Return the (x, y) coordinate for the center point of the cell that contains the specified text.  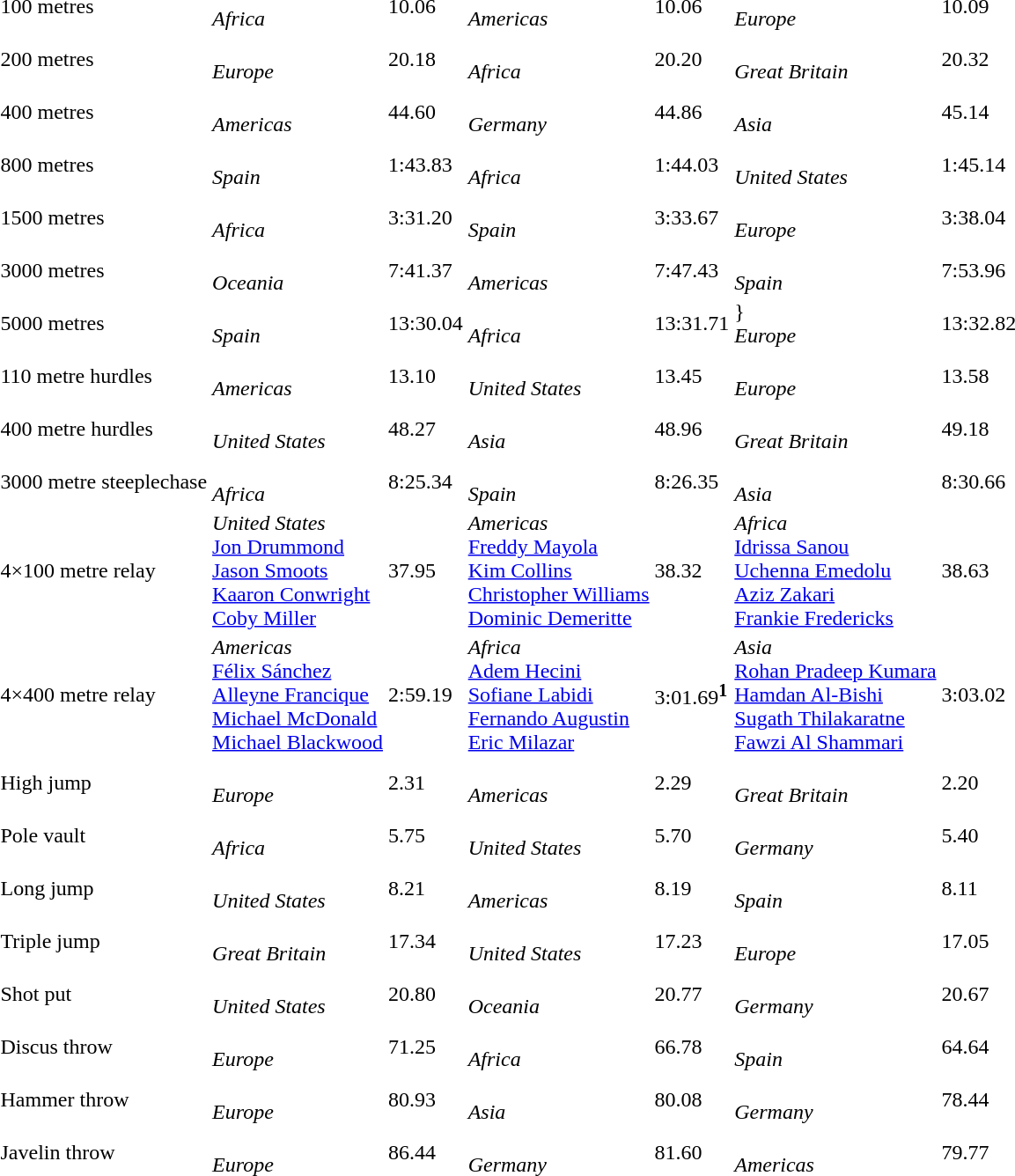
2.31 (426, 783)
38.32 (692, 570)
7:41.37 (426, 271)
8:26.35 (692, 482)
8.19 (692, 889)
44.86 (692, 113)
5.75 (426, 836)
20.18 (426, 60)
United StatesJon DrummondJason SmootsKaaron ConwrightCoby Miller (298, 570)
7:47.43 (692, 271)
66.78 (692, 1047)
17.23 (692, 942)
5.70 (692, 836)
20.80 (426, 995)
1:44.03 (692, 165)
80.93 (426, 1100)
AfricaIdrissa SanouUchenna EmedoluAziz ZakariFrankie Fredericks (835, 570)
1:43.83 (426, 165)
20.77 (692, 995)
71.25 (426, 1047)
3:33.67 (692, 218)
AmericasFélix SánchezAlleyne FranciqueMichael McDonaldMichael Blackwood (298, 695)
8:25.34 (426, 482)
13:30.04 (426, 324)
20.20 (692, 60)
AfricaAdem HeciniSofiane LabidiFernando AugustinEric Milazar (558, 695)
13.45 (692, 377)
37.95 (426, 570)
} Europe (835, 324)
8.21 (426, 889)
13.10 (426, 377)
48.27 (426, 430)
80.08 (692, 1100)
3:31.20 (426, 218)
3:01.691 (692, 695)
AmericasFreddy MayolaKim CollinsChristopher WilliamsDominic Demeritte (558, 570)
44.60 (426, 113)
17.34 (426, 942)
AsiaRohan Pradeep KumaraHamdan Al-BishiSugath ThilakaratneFawzi Al Shammari (835, 695)
2.29 (692, 783)
48.96 (692, 430)
2:59.19 (426, 695)
13:31.71 (692, 324)
